Capture the cell that displays the provided text and extract its (X, Y) central coordinate. 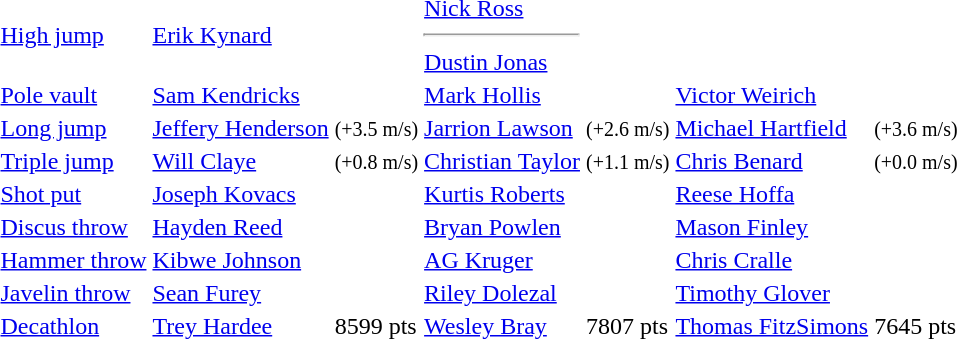
Mark Hollis (502, 95)
Mason Finley (772, 227)
Chris Cralle (772, 260)
(+3.5 m/s) (376, 128)
Hayden Reed (240, 227)
Riley Dolezal (502, 293)
Victor Weirich (772, 95)
Christian Taylor (502, 161)
Chris Benard (772, 161)
Timothy Glover (772, 293)
Jarrion Lawson (502, 128)
Michael Hartfield (772, 128)
Kurtis Roberts (502, 194)
Reese Hoffa (772, 194)
Sean Furey (240, 293)
(+2.6 m/s) (627, 128)
Joseph Kovacs (240, 194)
Sam Kendricks (240, 95)
Jeffery Henderson (240, 128)
AG Kruger (502, 260)
(+0.8 m/s) (376, 161)
Bryan Powlen (502, 227)
Will Claye (240, 161)
Kibwe Johnson (240, 260)
(+1.1 m/s) (627, 161)
